Provide the [X, Y] coordinate of the cell's center where the given text is located.  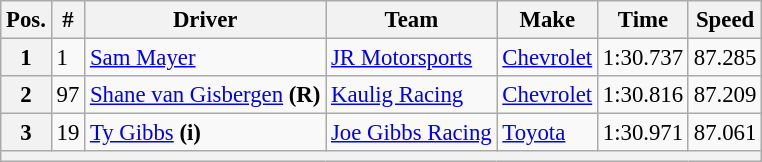
87.209 [724, 95]
Toyota [547, 133]
1:30.971 [642, 133]
3 [26, 133]
2 [26, 95]
19 [68, 133]
Speed [724, 20]
# [68, 20]
Shane van Gisbergen (R) [206, 95]
Ty Gibbs (i) [206, 133]
JR Motorsports [412, 58]
Team [412, 20]
97 [68, 95]
Make [547, 20]
Kaulig Racing [412, 95]
Time [642, 20]
87.061 [724, 133]
Sam Mayer [206, 58]
Pos. [26, 20]
1:30.816 [642, 95]
1:30.737 [642, 58]
Driver [206, 20]
87.285 [724, 58]
Joe Gibbs Racing [412, 133]
